From the cell containing the given text, extract its center point as (X, Y) coordinate. 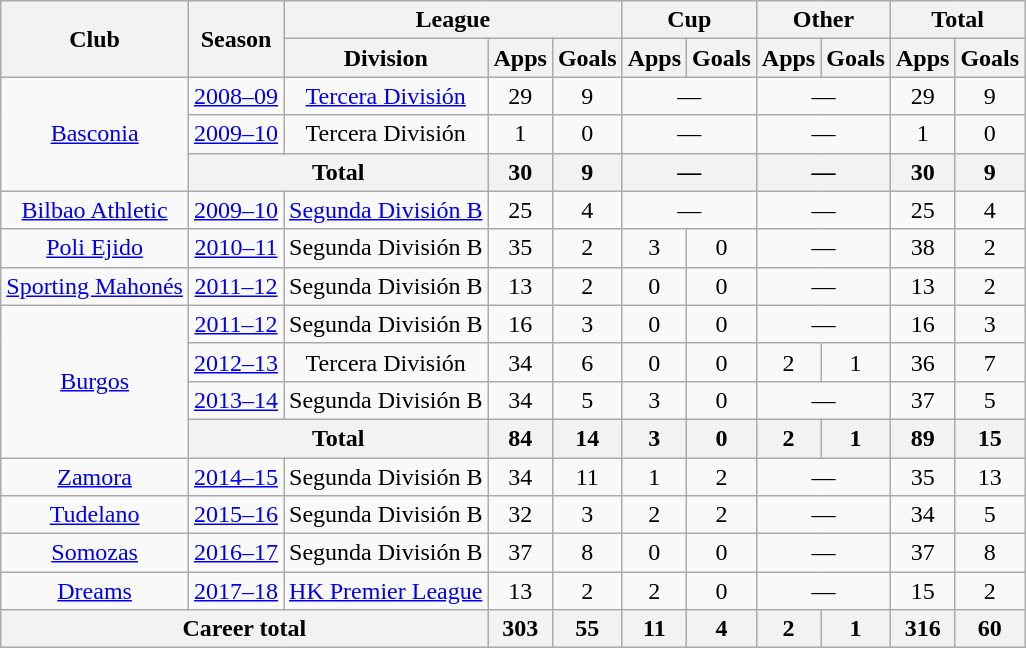
Basconia (95, 134)
55 (587, 629)
Season (236, 39)
Somozas (95, 553)
Club (95, 39)
84 (520, 438)
2013–14 (236, 400)
Burgos (95, 381)
Tudelano (95, 515)
Cup (689, 20)
Poli Ejido (95, 248)
38 (922, 248)
2008–09 (236, 96)
2010–11 (236, 248)
League (454, 20)
Other (823, 20)
Division (386, 58)
7 (990, 362)
Bilbao Athletic (95, 210)
6 (587, 362)
2015–16 (236, 515)
316 (922, 629)
14 (587, 438)
32 (520, 515)
Dreams (95, 591)
Zamora (95, 477)
2016–17 (236, 553)
89 (922, 438)
36 (922, 362)
2014–15 (236, 477)
Career total (244, 629)
303 (520, 629)
2012–13 (236, 362)
60 (990, 629)
HK Premier League (386, 591)
Sporting Mahonés (95, 286)
2017–18 (236, 591)
